Identify which cell holds the provided text, then report its [x, y] central coordinate. 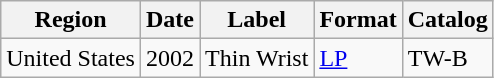
2002 [170, 58]
Date [170, 20]
LP [358, 58]
Format [358, 20]
TW-B [448, 58]
Catalog [448, 20]
Region [71, 20]
Label [257, 20]
United States [71, 58]
Thin Wrist [257, 58]
